Scan for the cell matching the given text and deliver its (X, Y) coordinate at center. 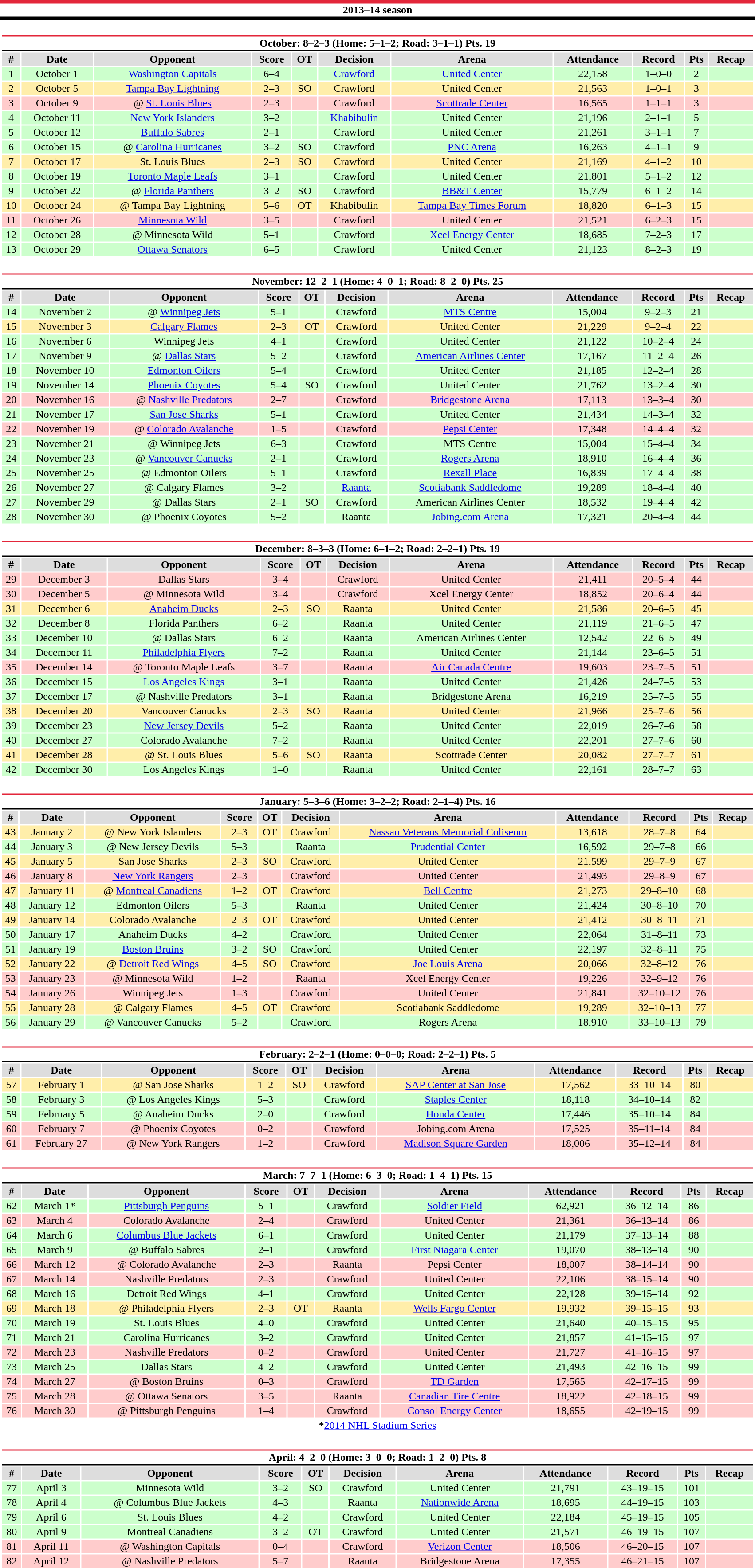
32–8–12 (659, 964)
December 10 (64, 638)
Soldier Field (455, 1206)
December 20 (64, 711)
41–16–15 (647, 1352)
March 14 (55, 1279)
3–7 (280, 667)
62,921 (570, 1206)
21,185 (592, 370)
20–4–4 (658, 517)
15–4–4 (658, 444)
First Niagara Center (455, 1250)
@ Ottawa Senators (167, 1396)
12,542 (593, 638)
April: 4–2–0 (Home: 3–0–0; Road: 1–2–0) Pts. 8 (377, 1457)
29–8–9 (659, 876)
13,618 (593, 832)
2013–14 season (377, 10)
2–1–1 (658, 118)
Boston Bruins (153, 949)
November 3 (65, 327)
101 (692, 1488)
October 15 (57, 147)
21,599 (593, 862)
Tampa Bay Times Forum (472, 205)
29 (11, 580)
27–7–7 (658, 755)
February 27 (61, 1144)
10–2–4 (658, 341)
4–0 (266, 1323)
36–13–14 (647, 1221)
January 11 (52, 891)
March 23 (55, 1352)
6–1–2 (658, 191)
38–14–14 (647, 1264)
@ New York Rangers (173, 1144)
23–6–5 (658, 652)
March 9 (55, 1250)
36–12–14 (647, 1206)
November 17 (65, 415)
Philadelphia Flyers (184, 652)
December 11 (64, 652)
0–4 (280, 1546)
March 21 (55, 1338)
Carolina Hurricanes (167, 1338)
April 12 (51, 1561)
January 23 (52, 979)
21,586 (593, 609)
27–7–6 (658, 740)
29–7–9 (659, 862)
52 (10, 964)
Toronto Maple Leafs (172, 176)
25–7–6 (658, 711)
Bell Centre (448, 891)
8–2–3 (658, 250)
19,070 (570, 1250)
January: 5–3–6 (Home: 3–2–2; Road: 2–1–4) Pts. 16 (377, 802)
33–10–13 (659, 1022)
22,128 (570, 1294)
42–18–15 (647, 1396)
October: 8–2–3 (Home: 5–1–2; Road: 3–1–1) Pts. 19 (377, 43)
95 (694, 1323)
March 4 (55, 1221)
13–2–4 (658, 385)
@ New Jersey Devils (153, 847)
22,158 (593, 74)
81 (12, 1546)
October 19 (57, 176)
TD Garden (455, 1381)
21–6–5 (658, 623)
31 (11, 609)
January 17 (52, 934)
21,640 (570, 1323)
@ Tampa Bay Lightning (172, 205)
21,762 (592, 385)
20–6–5 (658, 609)
34–10–14 (649, 1099)
February: 2–2–1 (Home: 0–0–0; Road: 2–2–1) Pts. 5 (377, 1054)
16 (11, 341)
Prudential Center (448, 847)
46–19–15 (643, 1532)
January 22 (52, 964)
April 6 (51, 1517)
21,412 (593, 920)
21,229 (592, 327)
January 19 (52, 949)
20–6–4 (658, 594)
14–4–4 (658, 429)
23–7–5 (658, 667)
28–7–8 (659, 832)
Nationwide Arena (460, 1503)
March 28 (55, 1396)
January 14 (52, 920)
33–10–14 (649, 1085)
18,506 (565, 1546)
21,196 (593, 118)
22,019 (593, 726)
21,841 (593, 993)
13–3–4 (658, 400)
21,571 (565, 1532)
February 5 (61, 1114)
Wells Fargo Center (455, 1309)
November 23 (65, 458)
Detroit Red Wings (167, 1294)
45–19–15 (643, 1517)
21,791 (565, 1488)
22,106 (570, 1279)
50 (10, 934)
18,118 (575, 1099)
8 (11, 176)
21,434 (592, 415)
November 16 (65, 400)
6–5 (271, 250)
*2014 NHL Stadium Series (377, 1426)
April 4 (51, 1503)
42–16–15 (647, 1367)
37–13–14 (647, 1235)
February 3 (61, 1099)
69 (12, 1309)
January 8 (52, 876)
@ Boston Bruins (167, 1381)
18,006 (575, 1144)
December 30 (64, 769)
35 (11, 667)
December 5 (64, 594)
April 11 (51, 1546)
35–12–14 (649, 1144)
18,685 (593, 235)
November: 12–2–1 (Home: 4–0–1; Road: 8–2–0) Pts. 25 (377, 281)
New York Rangers (153, 876)
1–0–1 (658, 88)
13 (11, 250)
@ Montreal Canadiens (153, 891)
21,521 (593, 220)
21,801 (593, 176)
22,161 (593, 769)
February 7 (61, 1129)
December 3 (64, 580)
41 (11, 755)
March 6 (55, 1235)
17,525 (575, 1129)
42–19–15 (647, 1411)
December 23 (64, 726)
17,446 (575, 1114)
29–8–10 (659, 891)
18,532 (592, 502)
17,355 (565, 1561)
23 (11, 444)
@ New York Islanders (153, 832)
Honda Center (455, 1114)
4–1–1 (658, 147)
21,119 (593, 623)
16–4–4 (658, 458)
November 2 (65, 312)
21,122 (592, 341)
11 (11, 220)
33 (11, 638)
Tampa Bay Lightning (172, 88)
6–3 (279, 444)
November 14 (65, 385)
BB&T Center (472, 191)
Phoenix Coyotes (184, 385)
March 18 (55, 1309)
38–15–14 (647, 1279)
6–1 (266, 1235)
New Jersey Devils (184, 726)
32–10–13 (659, 1008)
19,603 (593, 667)
December 28 (64, 755)
April 9 (51, 1532)
21,411 (593, 580)
30–8–11 (659, 920)
6–2–3 (658, 220)
21,426 (593, 682)
41–15–15 (647, 1338)
4–1–2 (658, 162)
18,655 (570, 1411)
21,727 (570, 1352)
2–7 (279, 400)
21,273 (593, 891)
Canadian Tire Centre (455, 1396)
October 11 (57, 118)
25 (11, 473)
39 (11, 726)
32–10–12 (659, 993)
31–8–11 (659, 934)
17,565 (570, 1381)
35–11–14 (649, 1129)
Washington Capitals (172, 74)
@ Pittsburgh Penguins (167, 1411)
74 (12, 1381)
6 (11, 147)
October 17 (57, 162)
Florida Panthers (184, 623)
December 17 (64, 697)
37 (11, 697)
17,167 (592, 356)
32–9–12 (659, 979)
March 25 (55, 1367)
1–4 (266, 1411)
0–3 (266, 1381)
22,184 (565, 1517)
1–0 (280, 769)
21,169 (593, 162)
@ Columbus Blue Jackets (170, 1503)
March 1* (55, 1206)
24–7–5 (658, 682)
18,922 (570, 1396)
@ Toronto Maple Leafs (184, 667)
17–4–4 (658, 473)
@ Buffalo Sabres (167, 1250)
March 30 (55, 1411)
35–10–14 (649, 1114)
Verizon Center (460, 1546)
Vancouver Canucks (184, 711)
78 (12, 1503)
18 (11, 370)
Madison Square Garden (455, 1144)
@ Los Angeles Kings (173, 1099)
17,321 (592, 517)
21,179 (570, 1235)
30–8–10 (659, 905)
October 5 (57, 88)
March: 7–7–1 (Home: 6–3–0; Road: 1–4–1) Pts. 15 (377, 1175)
16,839 (592, 473)
40–15–15 (647, 1323)
@ Florida Panthers (172, 191)
Joe Louis Arena (448, 964)
6–1–3 (658, 205)
October 9 (57, 103)
November 27 (65, 487)
November 25 (65, 473)
1–5 (279, 429)
March 12 (55, 1264)
57 (11, 1085)
18,695 (565, 1503)
@ Philadelphia Flyers (167, 1309)
20,066 (593, 964)
103 (692, 1503)
17,113 (592, 400)
October 24 (57, 205)
48 (10, 905)
16,263 (593, 147)
January 29 (52, 1022)
Air Canada Centre (471, 667)
26–7–6 (658, 726)
19,932 (570, 1309)
25–7–5 (658, 697)
5–7 (280, 1561)
March 19 (55, 1323)
9–2–4 (658, 327)
December 27 (64, 740)
42–17–15 (647, 1381)
October 28 (57, 235)
October 26 (57, 220)
1 (11, 74)
2–0 (265, 1114)
October 22 (57, 191)
43–19–15 (643, 1488)
4 (11, 118)
46–20–15 (643, 1546)
21,857 (570, 1338)
59 (11, 1114)
46 (10, 876)
December 14 (64, 667)
19–4–4 (658, 502)
29–7–8 (659, 847)
92 (694, 1294)
@ Washington Capitals (170, 1546)
6–4 (271, 74)
December: 8–3–3 (Home: 6–1–2; Road: 2–2–1) Pts. 19 (377, 549)
November 30 (65, 517)
21,261 (593, 133)
105 (692, 1517)
14–3–4 (658, 415)
Calgary Flames (184, 327)
39–15–15 (647, 1309)
March 16 (55, 1294)
January 28 (52, 1008)
62 (12, 1206)
16,565 (593, 103)
39–15–14 (647, 1294)
65 (12, 1250)
11–2–4 (658, 356)
SAP Center at San Jose (455, 1085)
November 10 (65, 370)
18–4–4 (658, 487)
21,123 (593, 250)
Staples Center (455, 1099)
2–4 (266, 1221)
27 (11, 502)
88 (694, 1235)
20 (11, 400)
Columbus Blue Jackets (167, 1235)
43 (10, 832)
5–1–2 (658, 176)
Montreal Canadiens (170, 1532)
@ Detroit Red Wings (153, 964)
93 (694, 1309)
Consol Energy Center (455, 1411)
December 15 (64, 682)
7–2–3 (658, 235)
32–8–11 (659, 949)
October 12 (57, 133)
November 9 (65, 356)
38–13–14 (647, 1250)
19,226 (593, 979)
Rexall Place (470, 473)
16,219 (593, 697)
18,820 (593, 205)
@ San Jose Sharks (173, 1085)
3–1–1 (658, 133)
November 29 (65, 502)
28–7–7 (658, 769)
February 1 (61, 1085)
November 19 (65, 429)
22–6–5 (658, 638)
17,348 (592, 429)
22,197 (593, 949)
12–2–4 (658, 370)
46–21–15 (643, 1561)
22,064 (593, 934)
@ Carolina Hurricanes (172, 147)
22,201 (593, 740)
21,424 (593, 905)
PNC Arena (472, 147)
1–1–1 (658, 103)
44–19–15 (643, 1503)
17,562 (575, 1085)
16,592 (593, 847)
@ Edmonton Oilers (184, 473)
@ Anaheim Ducks (173, 1114)
November 21 (65, 444)
Nassau Veterans Memorial Coliseum (448, 832)
October 29 (57, 250)
21,563 (593, 88)
January 5 (52, 862)
21,361 (570, 1221)
March 27 (55, 1381)
January 12 (52, 905)
January 3 (52, 847)
New York Islanders (172, 118)
18,852 (593, 594)
Ottawa Senators (172, 250)
18,007 (570, 1264)
1–3 (240, 993)
20,082 (593, 755)
15,779 (593, 191)
December 8 (64, 623)
21,966 (593, 711)
20–5–4 (658, 580)
November 6 (65, 341)
1–0–0 (658, 74)
54 (10, 993)
January 2 (52, 832)
January 26 (52, 993)
Pittsburgh Penguins (167, 1206)
April 3 (51, 1488)
4–3 (280, 1503)
October 1 (57, 74)
Buffalo Sabres (172, 133)
72 (12, 1352)
9–2–3 (658, 312)
21,144 (593, 652)
December 6 (64, 609)
